Output the [X, Y] coordinate of the center of the cell containing the given text.  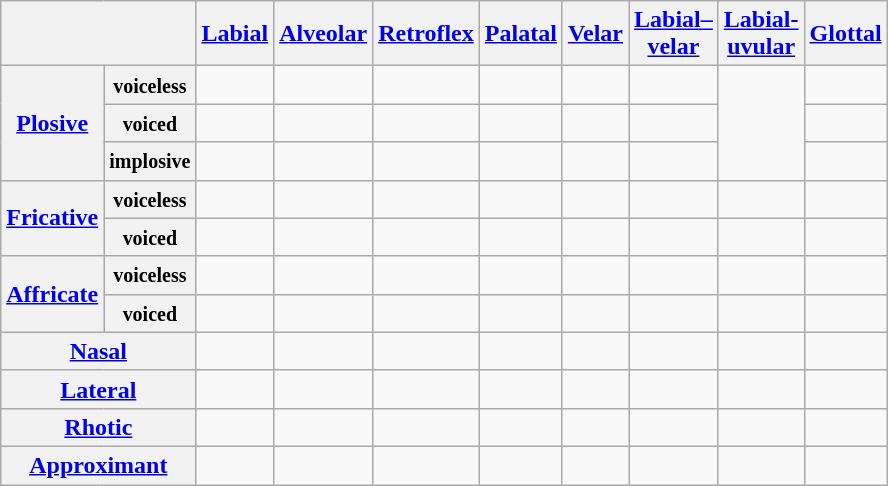
Velar [595, 34]
Affricate [52, 294]
Fricative [52, 218]
Labial [235, 34]
implosive [150, 161]
Palatal [520, 34]
Labial–velar [674, 34]
Plosive [52, 123]
Glottal [846, 34]
Lateral [98, 389]
Rhotic [98, 427]
Approximant [98, 465]
Nasal [98, 351]
Labial-uvular [761, 34]
Retroflex [426, 34]
Alveolar [324, 34]
